Find where the given text appears and provide that cell's center as (X, Y) coordinate. 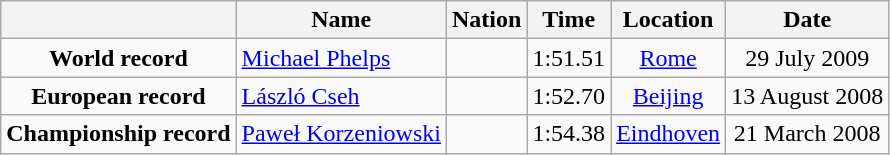
Beijing (668, 96)
László Cseh (341, 96)
1:52.70 (569, 96)
Location (668, 20)
European record (118, 96)
21 March 2008 (808, 134)
Name (341, 20)
Date (808, 20)
29 July 2009 (808, 58)
Nation (486, 20)
Rome (668, 58)
Championship record (118, 134)
1:51.51 (569, 58)
World record (118, 58)
Time (569, 20)
Eindhoven (668, 134)
Michael Phelps (341, 58)
Paweł Korzeniowski (341, 134)
13 August 2008 (808, 96)
1:54.38 (569, 134)
